Extract the [x, y] coordinate from the center of the cell holding the provided text.  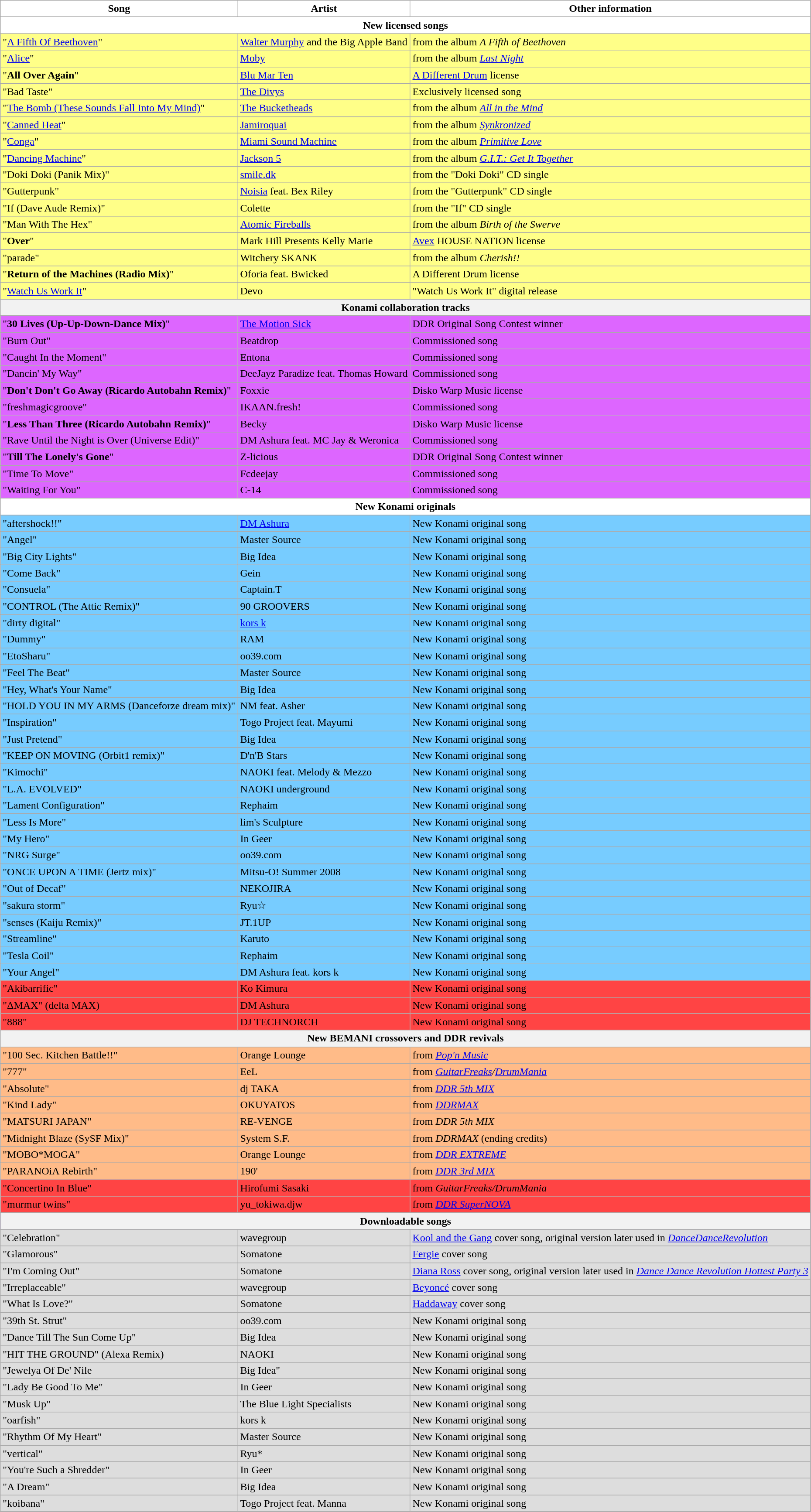
Atomic Fireballs [324, 225]
90 GROOVERS [324, 606]
"777" [119, 1072]
New BEMANI crossovers and DDR revivals [406, 1038]
"Rhythm Of My Heart" [119, 1437]
"ONCE UPON A TIME (Jertz mix)" [119, 872]
Ryu* [324, 1454]
from DDR EXTREME [610, 1155]
"Dance Till The Sun Come Up" [119, 1337]
"If (Dave Aude Remix)" [119, 208]
yu_tokiwa.djw [324, 1205]
"oarfish" [119, 1420]
from the album All in the Mind [610, 108]
Beatdrop [324, 341]
"Bad Taste" [119, 92]
"aftershock!!" [119, 523]
lim's Sculpture [324, 822]
from DDRMAX (ending credits) [610, 1138]
smile.dk [324, 174]
"Lady Be Good To Me" [119, 1387]
from the album A Fifth of Beethoven [610, 42]
"ΔMAX" (delta MAX) [119, 1005]
Ko Kimura [324, 989]
Avex HOUSE NATION license [610, 241]
"Inspiration" [119, 722]
"You're Such a Shredder" [119, 1470]
"vertical" [119, 1454]
"What Is Love?" [119, 1304]
"Conga" [119, 141]
"Don't Don't Go Away (Ricardo Autobahn Remix)" [119, 390]
"PARANOiA Rebirth" [119, 1171]
from DDR 3rd MIX [610, 1171]
IKAAN.fresh! [324, 407]
"EtoSharu" [119, 656]
"L.A. EVOLVED" [119, 789]
Noisia feat. Bex Riley [324, 191]
"murmur twins" [119, 1205]
NAOKI [324, 1354]
190' [324, 1171]
"senses (Kaiju Remix)" [119, 922]
from the album Primitive Love [610, 141]
Z-licious [324, 457]
Devo [324, 291]
"All Over Again" [119, 75]
"Jewelya Of De' Nile [119, 1370]
"Man With The Hex" [119, 225]
Jackson 5 [324, 158]
"I'm Coming Out" [119, 1271]
"Concertino In Blue" [119, 1188]
Jamiroquai [324, 125]
"Just Pretend" [119, 739]
"Your Angel" [119, 972]
"Dummy" [119, 639]
Togo Project feat. Manna [324, 1503]
from the album G.I.T.: Get It Together [610, 158]
"My Hero" [119, 839]
"Dancing Machine" [119, 158]
"Over" [119, 241]
C-14 [324, 490]
"sakura storm" [119, 905]
"MOBO*MOGA" [119, 1155]
from DDRMAX [610, 1105]
"100 Sec. Kitchen Battle!!" [119, 1055]
"Caught In the Moment" [119, 357]
"Big City Lights" [119, 556]
Togo Project feat. Mayumi [324, 722]
from the album Birth of the Swerve [610, 225]
Miami Sound Machine [324, 141]
dj TAKA [324, 1088]
DM Ashura feat. kors k [324, 972]
"Watch Us Work It" digital release [610, 291]
"Time To Move" [119, 473]
"Waiting For You" [119, 490]
from the album Synkronized [610, 125]
Walter Murphy and the Big Apple Band [324, 42]
D'n'B Stars [324, 756]
"Absolute" [119, 1088]
from the album Cherish!! [610, 258]
"Out of Decaf" [119, 888]
Witchery SKANK [324, 258]
from the "If" CD single [610, 208]
"Canned Heat" [119, 125]
"Lament Configuration" [119, 805]
from DDR SuperNOVA [610, 1205]
"Return of the Machines (Radio Mix)" [119, 274]
"dirty digital" [119, 623]
NAOKI feat. Melody & Mezzo [324, 772]
RE-VENGE [324, 1121]
from the "Doki Doki" CD single [610, 174]
"CONTROL (The Attic Remix)" [119, 606]
NM feat. Asher [324, 706]
Karuto [324, 939]
"Dancin' My Way" [119, 374]
Blu Mar Ten [324, 75]
"888" [119, 1022]
Exclusively licensed song [610, 92]
Haddaway cover song [610, 1304]
Song [119, 9]
from Pop'n Music [610, 1055]
"Musk Up" [119, 1404]
Oforia feat. Bwicked [324, 274]
Artist [324, 9]
"koibana" [119, 1503]
"Kind Lady" [119, 1105]
EeL [324, 1072]
"Hey, What's Your Name" [119, 689]
"Irreplaceable" [119, 1287]
Gein [324, 573]
Captain.T [324, 590]
"HOLD YOU IN MY ARMS (Danceforze dream mix)" [119, 706]
"Come Back" [119, 573]
Ryu☆ [324, 905]
"Alice" [119, 58]
Mark Hill Presents Kelly Marie [324, 241]
New licensed songs [406, 25]
DM Ashura feat. MC Jay & Weronica [324, 440]
"Feel The Beat" [119, 672]
Other information [610, 9]
Kool and the Gang cover song, original version later used in DanceDanceRevolution [610, 1238]
Downloadable songs [406, 1221]
"Glamorous" [119, 1254]
"parade" [119, 258]
"Less Than Three (Ricardo Autobahn Remix)" [119, 423]
"Less Is More" [119, 822]
Moby [324, 58]
DeeJayz Paradize feat. Thomas Howard [324, 374]
"KEEP ON MOVING (Orbit1 remix)" [119, 756]
"Akibarrific" [119, 989]
Mitsu-O! Summer 2008 [324, 872]
"Consuela" [119, 590]
Hirofumi Sasaki [324, 1188]
"HIT THE GROUND" (Alexa Remix) [119, 1354]
from the album Last Night [610, 58]
"Streamline" [119, 939]
"NRG Surge" [119, 855]
The Motion Sick [324, 324]
"A Dream" [119, 1487]
"A Fifth Of Beethoven" [119, 42]
"39th St. Strut" [119, 1321]
OKUYATOS [324, 1105]
Fergie cover song [610, 1254]
"Watch Us Work It" [119, 291]
NEKOJIRA [324, 888]
The Blue Light Specialists [324, 1404]
RAM [324, 639]
"Burn Out" [119, 341]
"Gutterpunk" [119, 191]
Entona [324, 357]
"The Bomb (These Sounds Fall Into My Mind)" [119, 108]
Fcdeejay [324, 473]
System S.F. [324, 1138]
NAOKI underground [324, 789]
The Divys [324, 92]
DJ TECHNORCH [324, 1022]
Foxxie [324, 390]
"Midnight Blaze (SySF Mix)" [119, 1138]
"Celebration" [119, 1238]
"MATSURI JAPAN" [119, 1121]
Konami collaboration tracks [406, 307]
"Rave Until the Night is Over (Universe Edit)" [119, 440]
JT.1UP [324, 922]
Diana Ross cover song, original version later used in Dance Dance Revolution Hottest Party 3 [610, 1271]
"30 Lives (Up-Up-Down-Dance Mix)" [119, 324]
Beyoncé cover song [610, 1287]
from the "Gutterpunk" CD single [610, 191]
"Doki Doki (Panik Mix)" [119, 174]
"Tesla Coil" [119, 956]
"freshmagicgroove" [119, 407]
Becky [324, 423]
Big Idea" [324, 1370]
The Bucketheads [324, 108]
Colette [324, 208]
"Till The Lonely's Gone" [119, 457]
"Kimochi" [119, 772]
"Angel" [119, 540]
New Konami originals [406, 507]
